Return the (x, y) coordinate for the center point of the cell that contains the specified text.  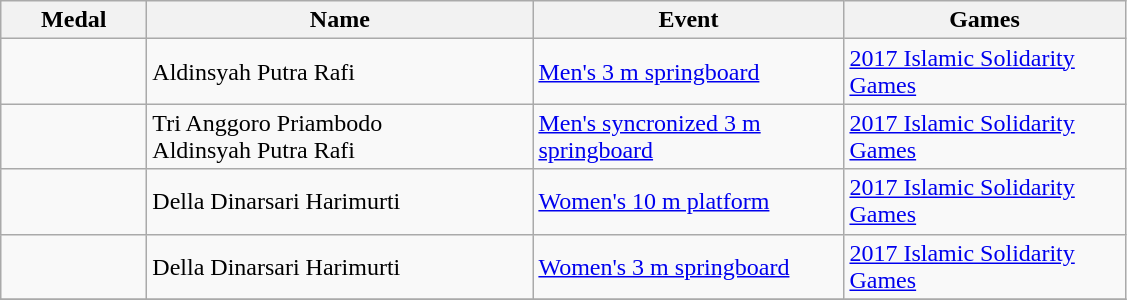
Aldinsyah Putra Rafi (340, 72)
Men's syncronized 3 m springboard (688, 136)
Name (340, 20)
Games (984, 20)
Event (688, 20)
Medal (74, 20)
Tri Anggoro PriambodoAldinsyah Putra Rafi (340, 136)
Men's 3 m springboard (688, 72)
Women's 10 m platform (688, 202)
Women's 3 m springboard (688, 266)
